Extract the [x, y] coordinate from the center of the cell holding the provided text.  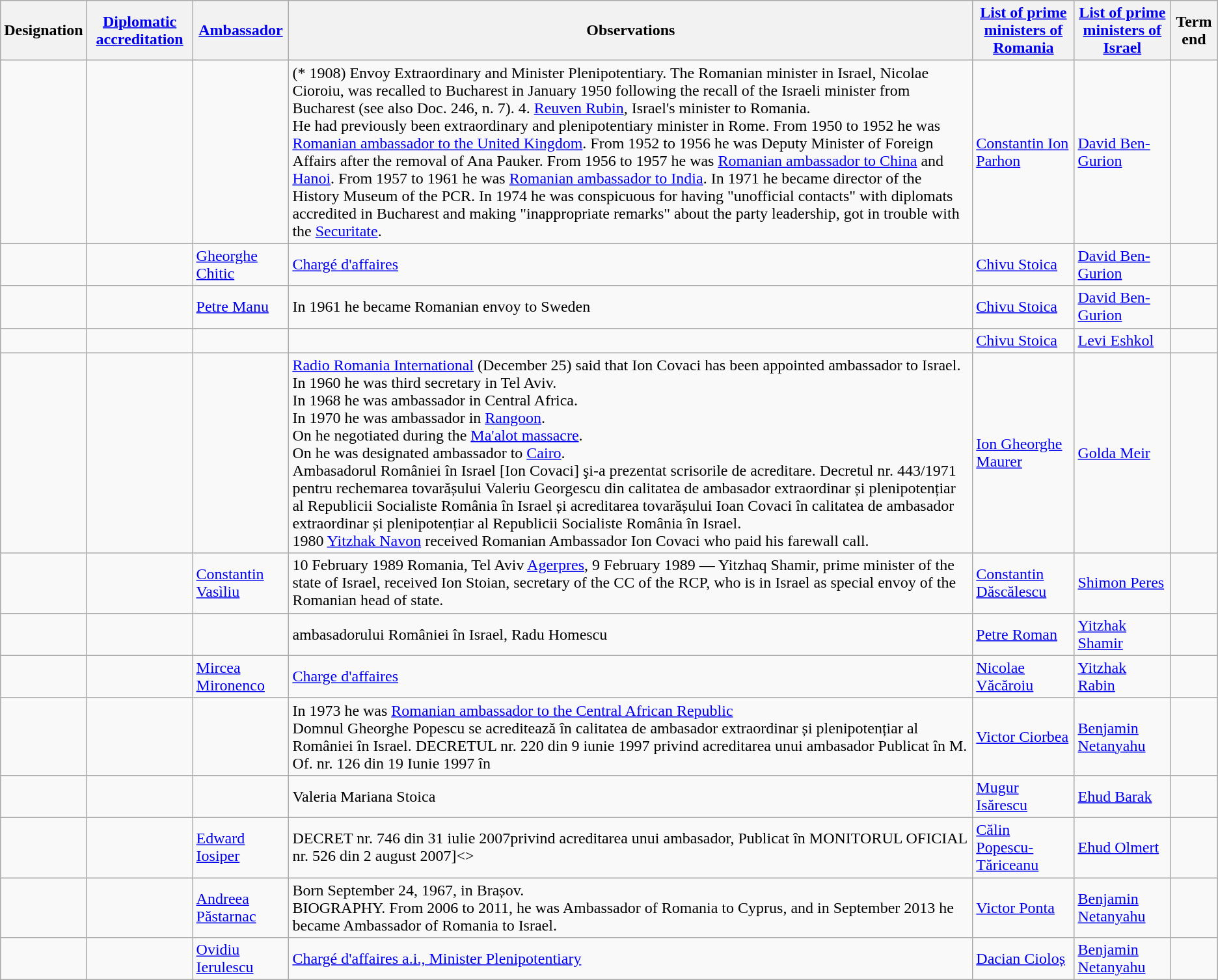
Constantin Ion Parhon [1023, 152]
Mircea Mironenco [241, 677]
Observations [631, 31]
In 1961 he became Romanian envoy to Sweden [631, 307]
Ovidiu Ierulescu [241, 959]
Chargé d'affaires a.i., Minister Plenipotentiary [631, 959]
Constantin Dăscălescu [1023, 583]
Gheorghe Chitic [241, 264]
Dacian Cioloș [1023, 959]
Edward Iosiper [241, 847]
Levi Eshkol [1122, 340]
Petre Roman [1023, 634]
Călin Popescu-Tăriceanu [1023, 847]
Term end [1195, 31]
Andreea Păstarnac [241, 907]
Mugur Isărescu [1023, 796]
ambasadorului României în Israel, Radu Homescu [631, 634]
Victor Ciorbea [1023, 737]
Valeria Mariana Stoica [631, 796]
Ehud Olmert [1122, 847]
Yitzhak Rabin [1122, 677]
Victor Ponta [1023, 907]
Nicolae Văcăroiu [1023, 677]
Ion Gheorghe Maurer [1023, 453]
Shimon Peres [1122, 583]
Constantin Vasìliu [241, 583]
Designation [44, 31]
Charge d'affaires [631, 677]
Yitzhak Shamir [1122, 634]
Chargé d'affaires [631, 264]
List of prime ministers of Israel [1122, 31]
Petre Manu [241, 307]
DECRET nr. 746 din 31 iulie 2007privind acreditarea unui ambasador, Publicat în MONITORUL OFICIAL nr. 526 din 2 august 2007]<> [631, 847]
Ehud Barak [1122, 796]
Golda Meir [1122, 453]
Diplomatic accreditation [139, 31]
Ambassador [241, 31]
List of prime ministers of Romania [1023, 31]
